Capture the cell that displays the provided text and extract its [X, Y] central coordinate. 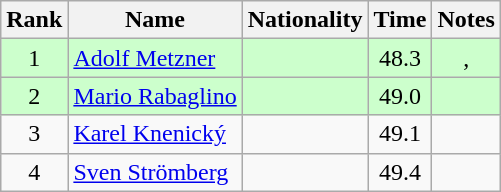
Adolf Metzner [155, 58]
4 [34, 172]
49.1 [400, 134]
Notes [466, 20]
Rank [34, 20]
Sven Strömberg [155, 172]
1 [34, 58]
, [466, 58]
Name [155, 20]
2 [34, 96]
49.4 [400, 172]
49.0 [400, 96]
Nationality [305, 20]
Time [400, 20]
48.3 [400, 58]
Karel Knenický [155, 134]
3 [34, 134]
Mario Rabaglino [155, 96]
